Return the [x, y] coordinate for the center point of the cell that contains the specified text.  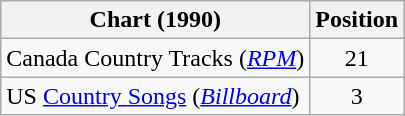
Chart (1990) [156, 20]
Canada Country Tracks (RPM) [156, 58]
3 [357, 96]
Position [357, 20]
21 [357, 58]
US Country Songs (Billboard) [156, 96]
